Return [X, Y] of the center of cell containing provided text 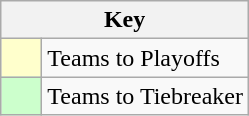
Key [125, 20]
Teams to Tiebreaker [146, 96]
Teams to Playoffs [146, 58]
